Locate the cell with the specified text and output its [x, y] center coordinate. 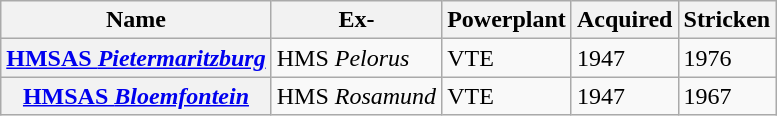
HMS Pelorus [356, 58]
Ex- [356, 20]
1976 [727, 58]
HMS Rosamund [356, 96]
Name [136, 20]
Powerplant [507, 20]
HMSAS Pietermaritzburg [136, 58]
Stricken [727, 20]
1967 [727, 96]
HMSAS Bloemfontein [136, 96]
Acquired [624, 20]
